Extract the [x, y] coordinate from the center of the cell holding the provided text.  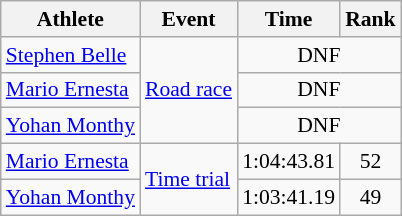
Rank [370, 19]
Stephen Belle [70, 55]
Time trial [188, 180]
Time [288, 19]
49 [370, 197]
Athlete [70, 19]
52 [370, 162]
1:03:41.19 [288, 197]
1:04:43.81 [288, 162]
Event [188, 19]
Road race [188, 90]
